Identify which cell holds the provided text, then report its (X, Y) central coordinate. 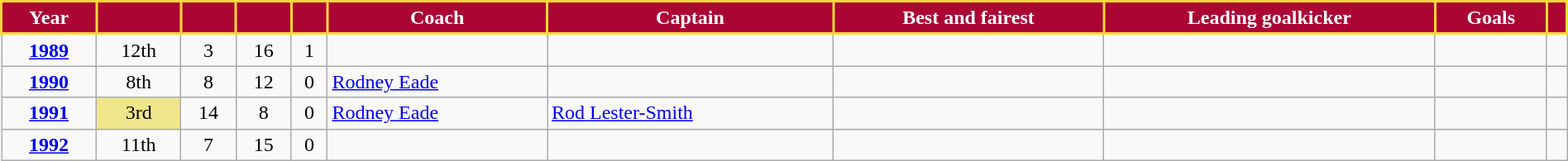
Captain (691, 18)
3rd (139, 113)
14 (208, 113)
Best and fairest (968, 18)
Coach (437, 18)
12th (139, 50)
11th (139, 144)
8th (139, 82)
1 (309, 50)
Rod Lester-Smith (691, 113)
7 (208, 144)
12 (263, 82)
Goals (1490, 18)
1991 (50, 113)
1992 (50, 144)
Leading goalkicker (1269, 18)
Year (50, 18)
15 (263, 144)
1989 (50, 50)
1990 (50, 82)
3 (208, 50)
16 (263, 50)
